From the cell containing the given text, extract its center point as (x, y) coordinate. 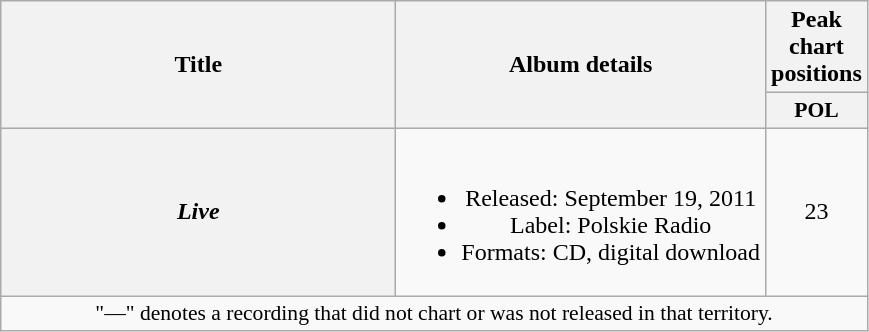
"—" denotes a recording that did not chart or was not released in that territory. (434, 314)
Album details (581, 65)
23 (817, 212)
Released: September 19, 2011Label: Polskie RadioFormats: CD, digital download (581, 212)
Title (198, 65)
Live (198, 212)
POL (817, 111)
Peak chart positions (817, 47)
